Find where the given text appears and provide that cell's center as [x, y] coordinate. 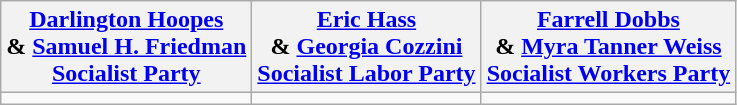
Eric Hass & Georgia CozziniSocialist Labor Party [366, 47]
Darlington Hoopes & Samuel H. FriedmanSocialist Party [126, 47]
Farrell Dobbs & Myra Tanner WeissSocialist Workers Party [608, 47]
